For the text-containing cell, return its midpoint in (x, y) coordinate format. 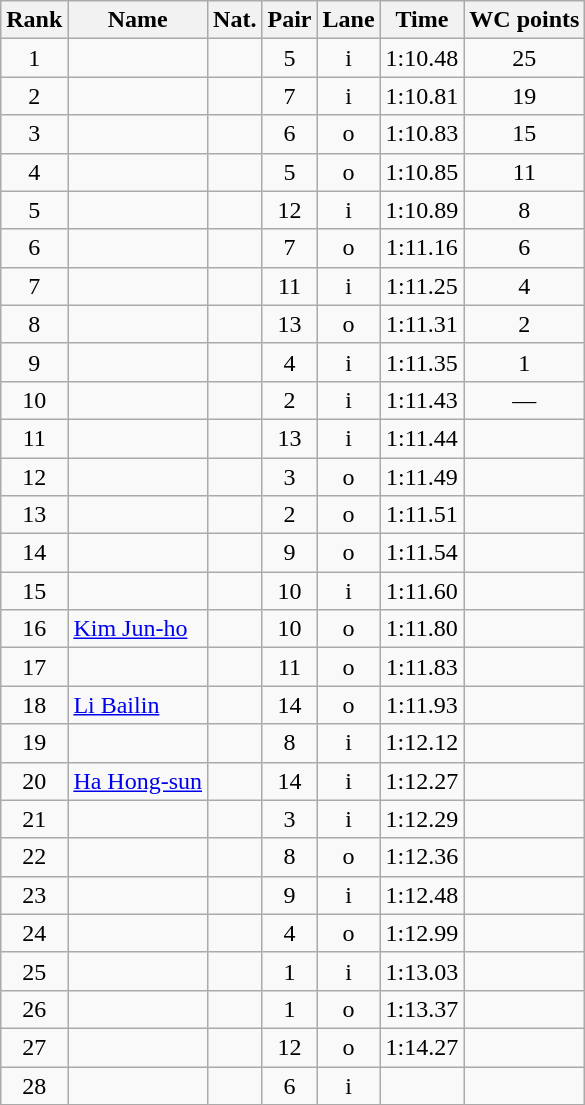
24 (34, 933)
28 (34, 1085)
1:11.51 (422, 515)
1:10.48 (422, 58)
1:10.85 (422, 172)
1:11.16 (422, 248)
22 (34, 857)
Ha Hong-sun (138, 781)
1:13.37 (422, 1009)
17 (34, 667)
1:12.48 (422, 895)
21 (34, 819)
Pair (290, 20)
26 (34, 1009)
1:11.83 (422, 667)
— (524, 400)
Rank (34, 20)
WC points (524, 20)
27 (34, 1047)
1:11.80 (422, 629)
1:11.31 (422, 324)
Nat. (235, 20)
1:10.81 (422, 96)
1:11.43 (422, 400)
Name (138, 20)
1:11.25 (422, 286)
Kim Jun-ho (138, 629)
23 (34, 895)
Lane (348, 20)
1:12.29 (422, 819)
18 (34, 705)
1:13.03 (422, 971)
20 (34, 781)
1:10.89 (422, 210)
Li Bailin (138, 705)
1:14.27 (422, 1047)
1:12.36 (422, 857)
1:11.60 (422, 591)
1:11.44 (422, 438)
1:11.35 (422, 362)
16 (34, 629)
1:12.99 (422, 933)
1:10.83 (422, 134)
1:11.49 (422, 477)
Time (422, 20)
1:12.27 (422, 781)
1:11.54 (422, 553)
1:12.12 (422, 743)
1:11.93 (422, 705)
